Capture the cell that displays the provided text and extract its (x, y) central coordinate. 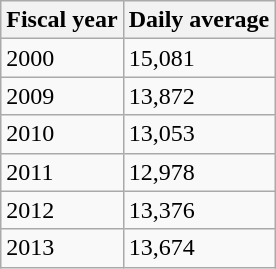
13,053 (199, 134)
2011 (62, 172)
2010 (62, 134)
2000 (62, 58)
12,978 (199, 172)
15,081 (199, 58)
2009 (62, 96)
2013 (62, 248)
13,872 (199, 96)
2012 (62, 210)
Daily average (199, 20)
Fiscal year (62, 20)
13,674 (199, 248)
13,376 (199, 210)
